Determine the [X, Y] coordinate at the center of the cell enclosing the given text.  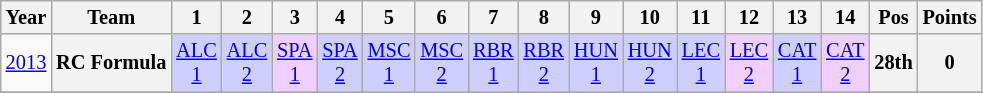
MSC2 [442, 63]
14 [845, 17]
Pos [893, 17]
LEC2 [749, 63]
RBR1 [493, 63]
RBR2 [544, 63]
RC Formula [111, 63]
10 [650, 17]
5 [390, 17]
0 [950, 63]
Points [950, 17]
Team [111, 17]
2 [247, 17]
Year [26, 17]
7 [493, 17]
3 [294, 17]
SPA1 [294, 63]
SPA2 [340, 63]
ALC1 [196, 63]
11 [701, 17]
6 [442, 17]
28th [893, 63]
HUN1 [596, 63]
HUN2 [650, 63]
LEC1 [701, 63]
13 [797, 17]
CAT1 [797, 63]
2013 [26, 63]
CAT2 [845, 63]
9 [596, 17]
8 [544, 17]
12 [749, 17]
ALC2 [247, 63]
MSC1 [390, 63]
4 [340, 17]
1 [196, 17]
